Determine the (x, y) coordinate at the center of the cell enclosing the given text.  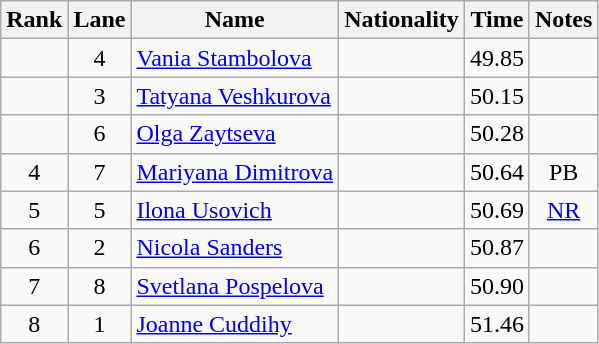
Olga Zaytseva (235, 134)
Time (496, 20)
PB (563, 172)
Joanne Cuddihy (235, 324)
3 (100, 96)
Tatyana Veshkurova (235, 96)
Vania Stambolova (235, 58)
50.15 (496, 96)
50.69 (496, 210)
Ilona Usovich (235, 210)
Mariyana Dimitrova (235, 172)
1 (100, 324)
Notes (563, 20)
Rank (34, 20)
2 (100, 248)
50.87 (496, 248)
50.64 (496, 172)
51.46 (496, 324)
Name (235, 20)
Svetlana Pospelova (235, 286)
49.85 (496, 58)
Nationality (402, 20)
Nicola Sanders (235, 248)
Lane (100, 20)
50.28 (496, 134)
NR (563, 210)
50.90 (496, 286)
